Pinpoint the cell where the given text exists, returning its (X, Y) midpoint coordinate. 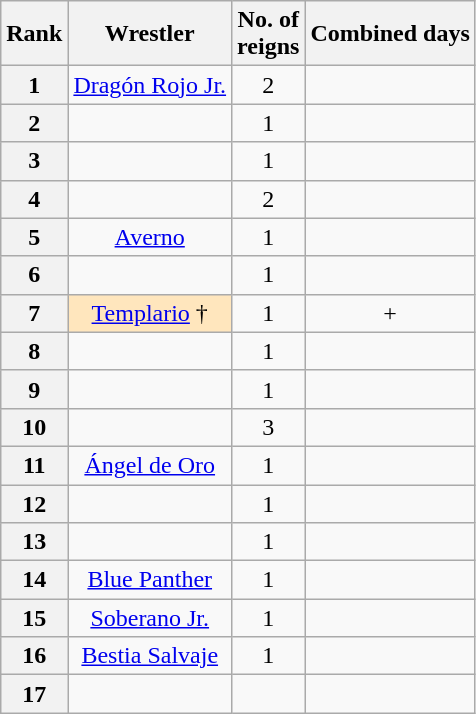
Ángel de Oro (150, 465)
12 (34, 503)
11 (34, 465)
Soberano Jr. (150, 618)
Templario † (150, 313)
10 (34, 427)
Rank (34, 34)
7 (34, 313)
Wrestler (150, 34)
8 (34, 351)
No. ofreigns (268, 34)
14 (34, 580)
9 (34, 389)
Dragón Rojo Jr. (150, 85)
Bestia Salvaje (150, 656)
16 (34, 656)
5 (34, 237)
Blue Panther (150, 580)
17 (34, 694)
4 (34, 199)
13 (34, 542)
Averno (150, 237)
Combined days (390, 34)
+ (390, 313)
15 (34, 618)
6 (34, 275)
